Identify which cell holds the provided text, then report its [x, y] central coordinate. 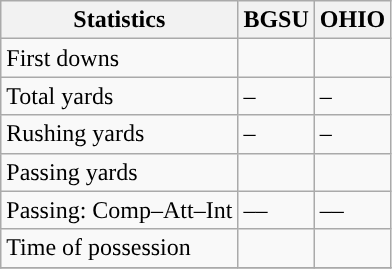
Passing yards [120, 172]
Passing: Comp–Att–Int [120, 210]
First downs [120, 58]
Time of possession [120, 248]
OHIO [352, 20]
Rushing yards [120, 134]
BGSU [276, 20]
Statistics [120, 20]
Total yards [120, 96]
